Pinpoint the cell where the given text exists, returning its [X, Y] midpoint coordinate. 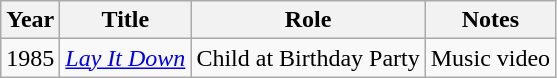
Child at Birthday Party [308, 58]
Lay It Down [126, 58]
Notes [490, 20]
Year [30, 20]
Title [126, 20]
Role [308, 20]
Music video [490, 58]
1985 [30, 58]
